For the text-containing cell, return its midpoint in (x, y) coordinate format. 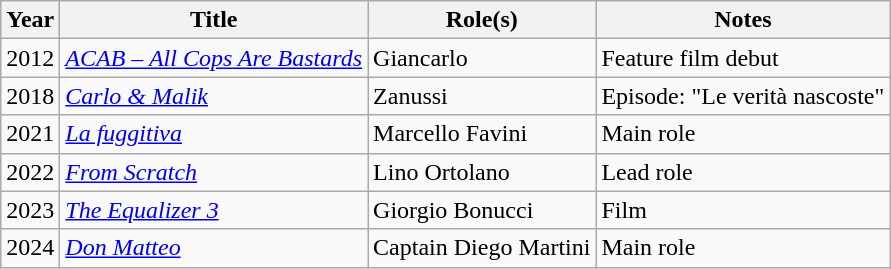
Don Matteo (214, 248)
Feature film debut (743, 58)
Lead role (743, 172)
2018 (30, 96)
Marcello Favini (482, 134)
Film (743, 210)
Title (214, 20)
Zanussi (482, 96)
Role(s) (482, 20)
Lino Ortolano (482, 172)
Captain Diego Martini (482, 248)
Giancarlo (482, 58)
2021 (30, 134)
ACAB – All Cops Are Bastards (214, 58)
Notes (743, 20)
From Scratch (214, 172)
Carlo & Malik (214, 96)
Year (30, 20)
Giorgio Bonucci (482, 210)
The Equalizer 3 (214, 210)
2023 (30, 210)
2012 (30, 58)
2024 (30, 248)
La fuggitiva (214, 134)
2022 (30, 172)
Episode: "Le verità nascoste" (743, 96)
